From the cell containing the given text, extract its center point as [x, y] coordinate. 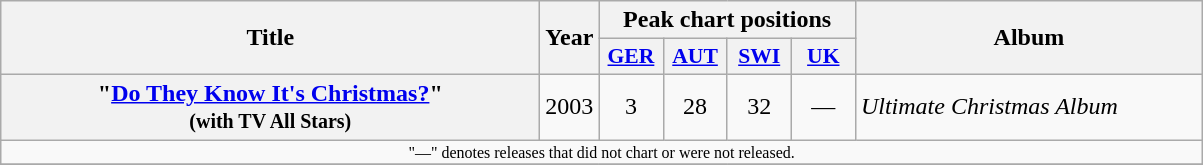
"—" denotes releases that did not chart or were not released. [602, 152]
"Do They Know It's Christmas?" (with TV All Stars) [270, 106]
Album [1028, 38]
Peak chart positions [727, 20]
2003 [570, 106]
UK [823, 57]
AUT [695, 57]
SWI [759, 57]
GER [631, 57]
Ultimate Christmas Album [1028, 106]
— [823, 106]
28 [695, 106]
Title [270, 38]
3 [631, 106]
Year [570, 38]
32 [759, 106]
